Provide the [x, y] coordinate of the cell's center where the given text is located.  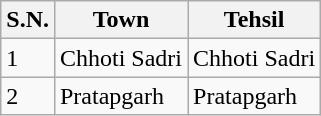
Town [120, 20]
1 [28, 58]
Tehsil [254, 20]
S.N. [28, 20]
2 [28, 96]
